Find where the given text appears and provide that cell's center as [x, y] coordinate. 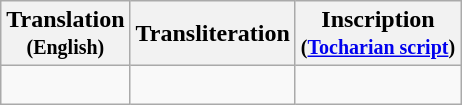
Translation(English) [66, 34]
Transliteration [212, 34]
Inscription(Tocharian script) [378, 34]
